Return [X, Y] of the center of cell containing provided text 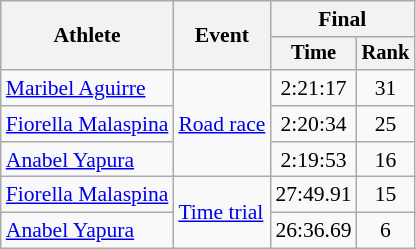
Time trial [222, 212]
16 [386, 160]
Final [342, 19]
Road race [222, 124]
25 [386, 124]
15 [386, 195]
27:49.91 [313, 195]
26:36.69 [313, 231]
Athlete [88, 36]
Time [313, 54]
Event [222, 36]
2:19:53 [313, 160]
Rank [386, 54]
31 [386, 88]
2:20:34 [313, 124]
6 [386, 231]
2:21:17 [313, 88]
Maribel Aguirre [88, 88]
